Scan for the cell matching the given text and deliver its (X, Y) coordinate at center. 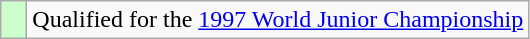
Qualified for the 1997 World Junior Championship (278, 20)
